Provide the [x, y] coordinate of the cell's center where the given text is located.  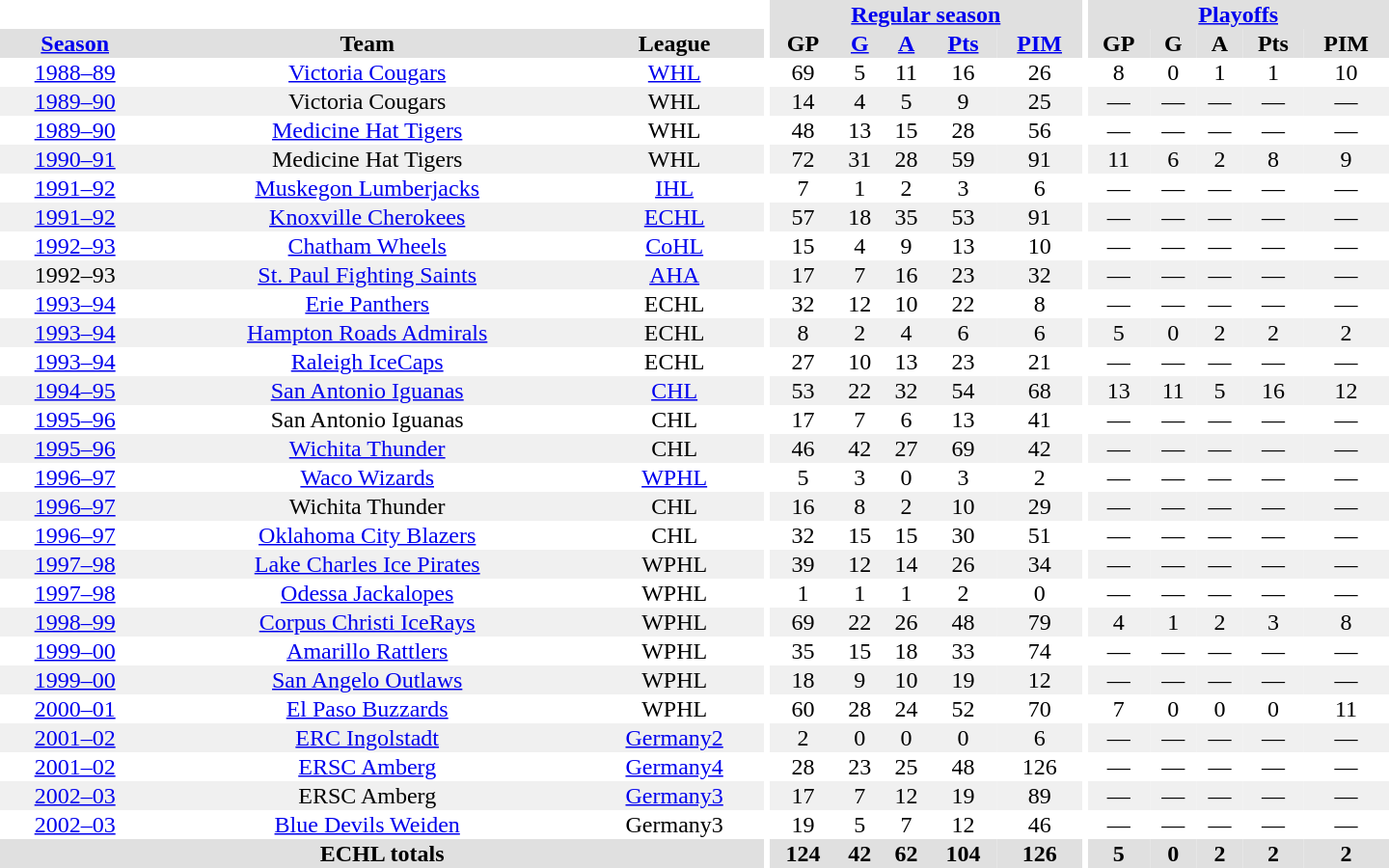
El Paso Buzzards [367, 709]
Odessa Jackalopes [367, 593]
2000–01 [75, 709]
1988–89 [75, 72]
Knoxville Cherokees [367, 217]
1994–95 [75, 391]
AHA [674, 275]
60 [803, 709]
59 [964, 159]
Blue Devils Weiden [367, 825]
1990–91 [75, 159]
Raleigh IceCaps [367, 362]
34 [1040, 564]
89 [1040, 796]
Chatham Wheels [367, 246]
31 [859, 159]
79 [1040, 622]
Lake Charles Ice Pirates [367, 564]
Team [367, 43]
ECHL totals [382, 854]
30 [964, 535]
San Angelo Outlaws [367, 680]
54 [964, 391]
Waco Wizards [367, 477]
Oklahoma City Blazers [367, 535]
62 [906, 854]
104 [964, 854]
Corpus Christi IceRays [367, 622]
33 [964, 651]
CoHL [674, 246]
68 [1040, 391]
Amarillo Rattlers [367, 651]
51 [1040, 535]
IHL [674, 188]
39 [803, 564]
Germany2 [674, 738]
St. Paul Fighting Saints [367, 275]
League [674, 43]
Germany4 [674, 767]
41 [1040, 420]
24 [906, 709]
70 [1040, 709]
Hampton Roads Admirals [367, 333]
Muskegon Lumberjacks [367, 188]
Season [75, 43]
124 [803, 854]
21 [1040, 362]
Regular season [926, 14]
ERC Ingolstadt [367, 738]
Erie Panthers [367, 304]
29 [1040, 506]
72 [803, 159]
1998–99 [75, 622]
56 [1040, 130]
Playoffs [1239, 14]
74 [1040, 651]
57 [803, 217]
52 [964, 709]
